Scan for the cell matching the given text and deliver its (X, Y) coordinate at center. 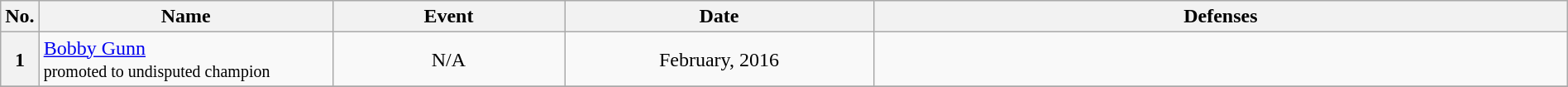
Bobby Gunn promoted to undisputed champion (185, 60)
Date (719, 17)
Event (448, 17)
Name (185, 17)
No. (20, 17)
February, 2016 (719, 60)
N/A (448, 60)
1 (20, 60)
Defenses (1221, 17)
